From the cell containing the given text, extract its center point as (X, Y) coordinate. 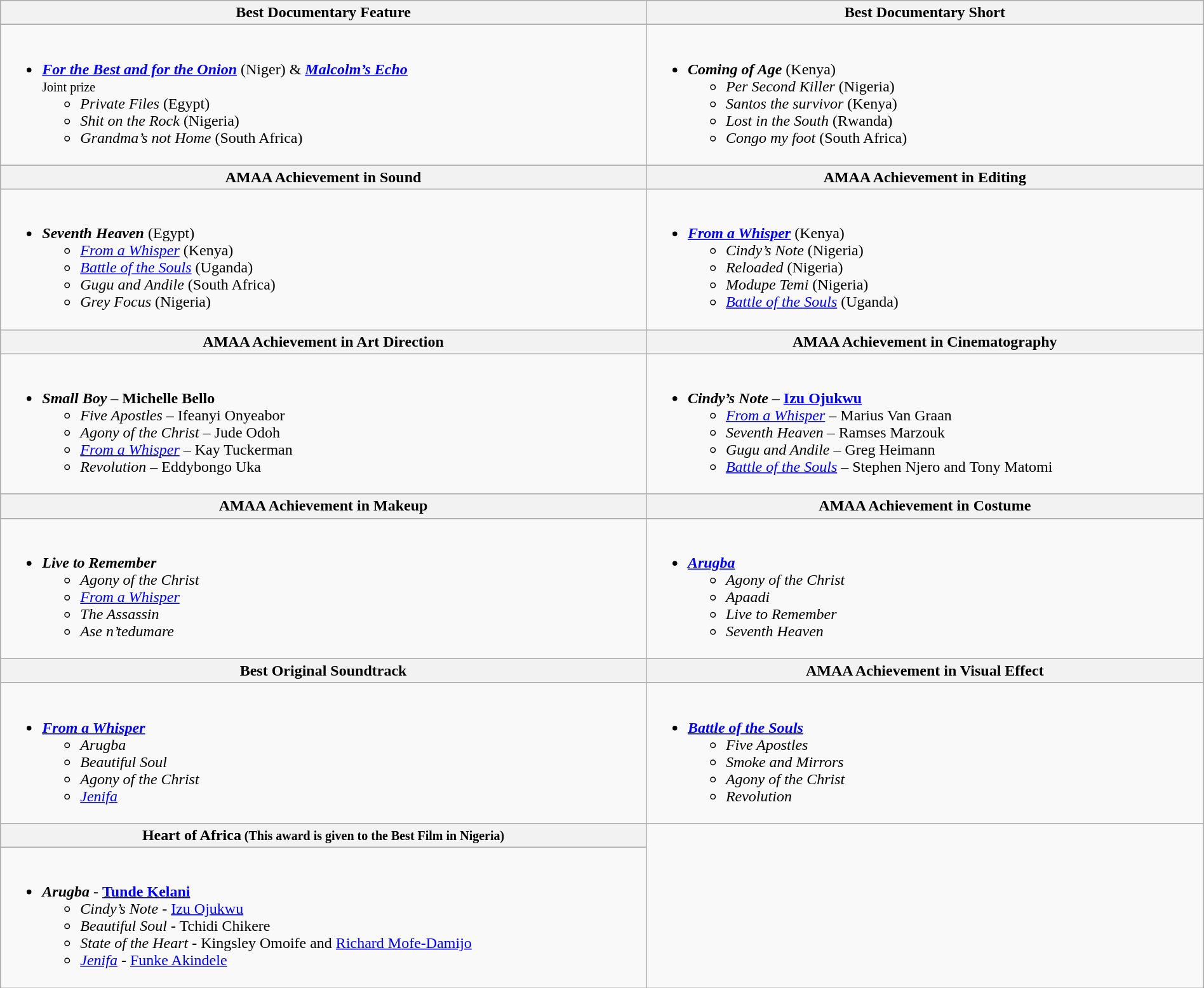
AMAA Achievement in Editing (925, 177)
Battle of the SoulsFive ApostlesSmoke and MirrorsAgony of the ChristRevolution (925, 753)
ArugbaAgony of the ChristApaadiLive to RememberSeventh Heaven (925, 588)
AMAA Achievement in Costume (925, 506)
Best Documentary Short (925, 13)
Small Boy – Michelle BelloFive Apostles – Ifeanyi OnyeaborAgony of the Christ – Jude OdohFrom a Whisper – Kay TuckermanRevolution – Eddybongo Uka (324, 424)
Live to RememberAgony of the ChristFrom a WhisperThe AssassinAse n’tedumare (324, 588)
From a Whisper (Kenya)Cindy’s Note (Nigeria)Reloaded (Nigeria)Modupe Temi (Nigeria)Battle of the Souls (Uganda) (925, 259)
From a WhisperArugbaBeautiful SoulAgony of the ChristJenifa (324, 753)
AMAA Achievement in Visual Effect (925, 671)
Best Documentary Feature (324, 13)
Best Original Soundtrack (324, 671)
AMAA Achievement in Makeup (324, 506)
AMAA Achievement in Art Direction (324, 342)
Coming of Age (Kenya)Per Second Killer (Nigeria)Santos the survivor (Kenya)Lost in the South (Rwanda)Congo my foot (South Africa) (925, 95)
AMAA Achievement in Sound (324, 177)
AMAA Achievement in Cinematography (925, 342)
For the Best and for the Onion (Niger) & Malcolm’s Echo Joint prizePrivate Files (Egypt)Shit on the Rock (Nigeria)Grandma’s not Home (South Africa) (324, 95)
Seventh Heaven (Egypt)From a Whisper (Kenya)Battle of the Souls (Uganda)Gugu and Andile (South Africa)Grey Focus (Nigeria) (324, 259)
Heart of Africa (This award is given to the Best Film in Nigeria) (324, 835)
